For the text-containing cell, return its midpoint in (X, Y) coordinate format. 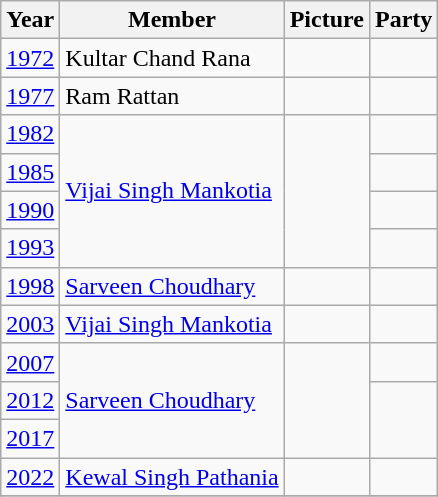
Year (30, 20)
Party (403, 20)
1990 (30, 210)
Ram Rattan (172, 96)
1993 (30, 248)
Kewal Singh Pathania (172, 477)
Picture (326, 20)
2007 (30, 362)
2003 (30, 324)
Member (172, 20)
2012 (30, 400)
1982 (30, 134)
1998 (30, 286)
Kultar Chand Rana (172, 58)
1972 (30, 58)
1977 (30, 96)
2022 (30, 477)
1985 (30, 172)
2017 (30, 438)
